Detect which cell encompasses the target text, then output its (x, y) center coordinate. 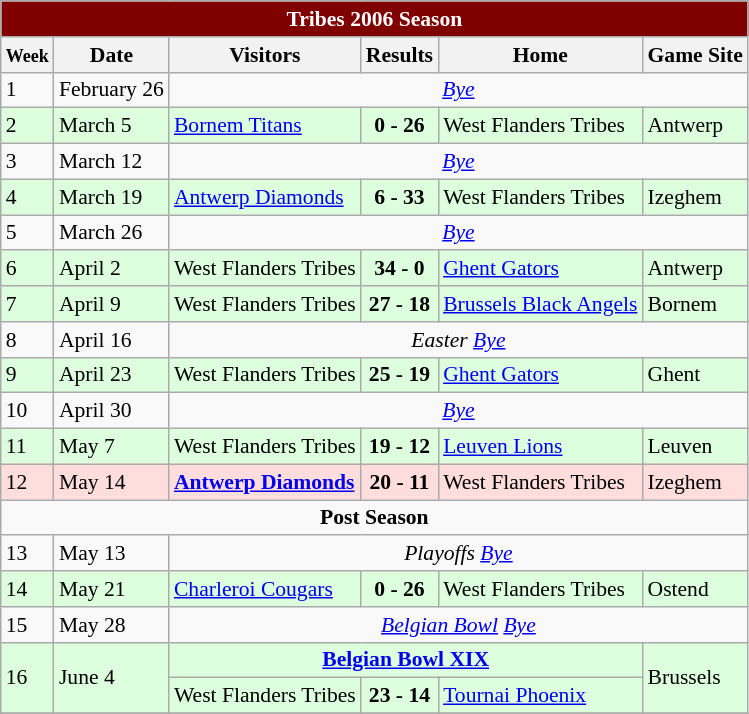
12 (28, 482)
34 - 0 (400, 269)
11 (28, 447)
6 - 33 (400, 197)
Visitors (265, 55)
4 (28, 197)
May 7 (112, 447)
Leuven (694, 447)
15 (28, 625)
Bornem Titans (265, 126)
Week (28, 55)
March 19 (112, 197)
27 - 18 (400, 304)
Results (400, 55)
April 9 (112, 304)
Home (540, 55)
2 (28, 126)
March 26 (112, 233)
6 (28, 269)
23 - 14 (400, 696)
Ghent (694, 375)
April 30 (112, 411)
May 28 (112, 625)
April 2 (112, 269)
May 13 (112, 554)
March 12 (112, 162)
April 23 (112, 375)
16 (28, 678)
Post Season (374, 518)
Belgian Bowl Bye (458, 625)
1 (28, 90)
5 (28, 233)
10 (28, 411)
May 14 (112, 482)
9 (28, 375)
13 (28, 554)
7 (28, 304)
Tournai Phoenix (540, 696)
Playoffs Bye (458, 554)
19 - 12 (400, 447)
Brussels (694, 678)
14 (28, 589)
Ostend (694, 589)
Leuven Lions (540, 447)
Belgian Bowl XIX (406, 660)
May 21 (112, 589)
3 (28, 162)
Easter Bye (458, 340)
8 (28, 340)
Charleroi Cougars (265, 589)
Bornem (694, 304)
Tribes 2006 Season (374, 19)
March 5 (112, 126)
Brussels Black Angels (540, 304)
June 4 (112, 678)
20 - 11 (400, 482)
April 16 (112, 340)
Date (112, 55)
25 - 19 (400, 375)
Game Site (694, 55)
February 26 (112, 90)
